Find where the given text appears and provide that cell's center as (x, y) coordinate. 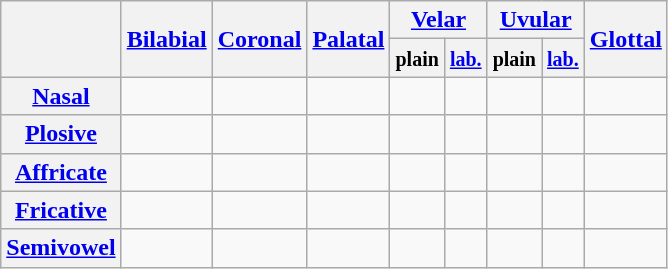
Fricative (61, 210)
Uvular (536, 20)
Bilabial (166, 39)
Glottal (626, 39)
Affricate (61, 172)
Semivowel (61, 248)
Nasal (61, 96)
Palatal (348, 39)
Velar (438, 20)
Coronal (260, 39)
Plosive (61, 134)
